Locate the cell with the specified text and output its (X, Y) center coordinate. 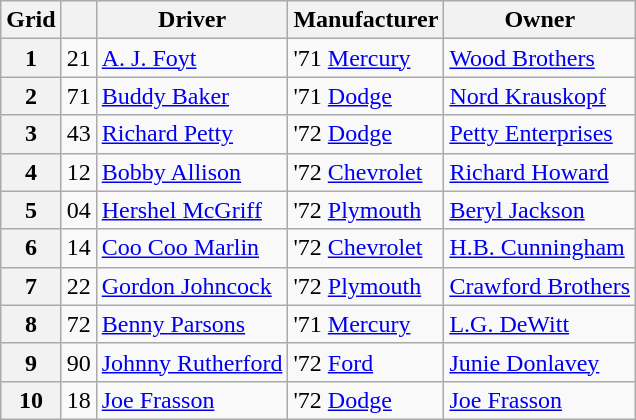
A. J. Foyt (192, 58)
18 (78, 400)
4 (31, 172)
9 (31, 362)
6 (31, 248)
'72 Ford (366, 362)
12 (78, 172)
Gordon Johncock (192, 286)
Crawford Brothers (540, 286)
Nord Krauskopf (540, 96)
Petty Enterprises (540, 134)
Grid (31, 20)
Driver (192, 20)
Manufacturer (366, 20)
Johnny Rutherford (192, 362)
'71 Dodge (366, 96)
Hershel McGriff (192, 210)
8 (31, 324)
Buddy Baker (192, 96)
Coo Coo Marlin (192, 248)
Bobby Allison (192, 172)
5 (31, 210)
90 (78, 362)
Wood Brothers (540, 58)
3 (31, 134)
2 (31, 96)
Junie Donlavey (540, 362)
22 (78, 286)
H.B. Cunningham (540, 248)
10 (31, 400)
71 (78, 96)
Richard Petty (192, 134)
72 (78, 324)
1 (31, 58)
04 (78, 210)
Richard Howard (540, 172)
Owner (540, 20)
21 (78, 58)
L.G. DeWitt (540, 324)
Beryl Jackson (540, 210)
Benny Parsons (192, 324)
7 (31, 286)
14 (78, 248)
43 (78, 134)
